For the text-containing cell, return its midpoint in (x, y) coordinate format. 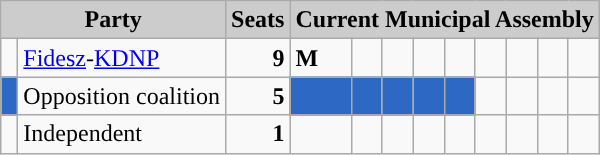
Opposition coalition (122, 96)
Independent (122, 134)
1 (258, 134)
9 (258, 58)
M (320, 58)
Current Municipal Assembly (444, 20)
Seats (258, 20)
Fidesz-KDNP (122, 58)
Party (114, 20)
5 (258, 96)
